Scan for the cell matching the given text and deliver its (X, Y) coordinate at center. 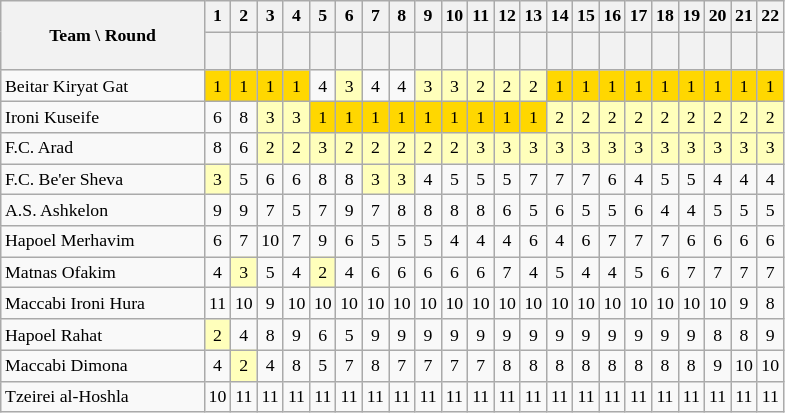
12 (507, 16)
Tzeirei al-Hoshla (103, 396)
Maccabi Ironi Hura (103, 304)
13 (533, 16)
22 (770, 16)
F.C. Arad (103, 148)
21 (744, 16)
20 (717, 16)
Hapoel Rahat (103, 334)
17 (638, 16)
Ironi Kuseife (103, 116)
Hapoel Merhavim (103, 242)
15 (586, 16)
Maccabi Dimona (103, 366)
F.C. Be'er Sheva (103, 178)
14 (559, 16)
18 (665, 16)
16 (612, 16)
A.S. Ashkelon (103, 210)
19 (691, 16)
Team \ Round (103, 36)
Matnas Ofakim (103, 272)
Beitar Kiryat Gat (103, 86)
